Scan for the cell matching the given text and deliver its [x, y] coordinate at center. 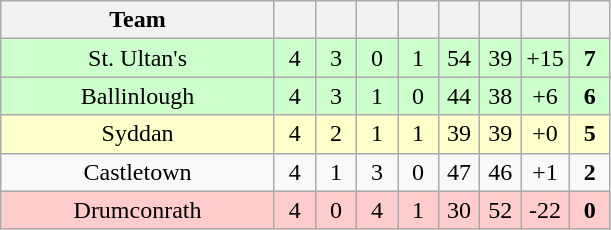
+0 [546, 134]
Drumconrath [138, 210]
Team [138, 20]
44 [460, 96]
54 [460, 58]
47 [460, 172]
+1 [546, 172]
-22 [546, 210]
Syddan [138, 134]
5 [590, 134]
52 [500, 210]
7 [590, 58]
St. Ultan's [138, 58]
+6 [546, 96]
+15 [546, 58]
Ballinlough [138, 96]
46 [500, 172]
38 [500, 96]
Castletown [138, 172]
6 [590, 96]
30 [460, 210]
